From the cell containing the given text, extract its center point as [X, Y] coordinate. 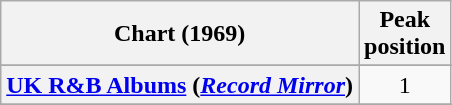
Chart (1969) [180, 34]
1 [405, 85]
UK R&B Albums (Record Mirror) [180, 85]
Peakposition [405, 34]
